Output the (X, Y) coordinate of the center of the cell containing the given text.  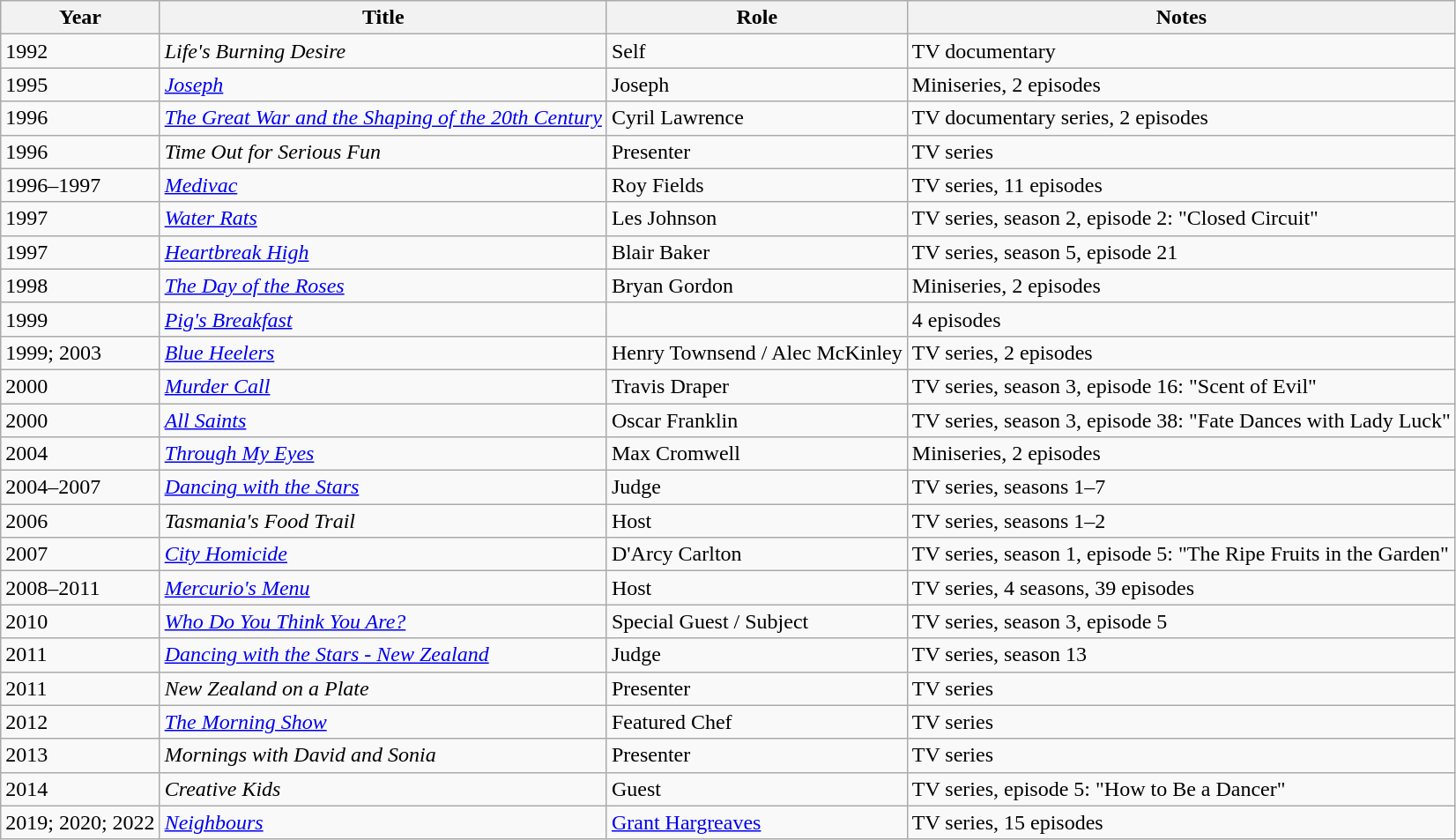
Cyril Lawrence (756, 118)
TV documentary series, 2 episodes (1181, 118)
Murder Call (383, 386)
2014 (80, 789)
Creative Kids (383, 789)
TV documentary (1181, 51)
City Homicide (383, 554)
Henry Townsend / Alec McKinley (756, 353)
Through My Eyes (383, 454)
Featured Chef (756, 722)
1992 (80, 51)
Self (756, 51)
Heartbreak High (383, 252)
D'Arcy Carlton (756, 554)
TV series, seasons 1–7 (1181, 487)
2010 (80, 621)
TV series, season 3, episode 16: "Scent of Evil" (1181, 386)
Grant Hargreaves (756, 822)
TV series, season 5, episode 21 (1181, 252)
TV series, seasons 1–2 (1181, 521)
Bryan Gordon (756, 286)
Water Rats (383, 219)
Roy Fields (756, 185)
Blue Heelers (383, 353)
2012 (80, 722)
Time Out for Serious Fun (383, 152)
2004–2007 (80, 487)
2007 (80, 554)
The Great War and the Shaping of the 20th Century (383, 118)
Dancing with the Stars (383, 487)
The Day of the Roses (383, 286)
1999; 2003 (80, 353)
Pig's Breakfast (383, 319)
4 episodes (1181, 319)
Year (80, 18)
Special Guest / Subject (756, 621)
TV series, season 3, episode 5 (1181, 621)
2006 (80, 521)
Blair Baker (756, 252)
TV series, season 2, episode 2: "Closed Circuit" (1181, 219)
TV series, episode 5: "How to Be a Dancer" (1181, 789)
TV series, 2 episodes (1181, 353)
Role (756, 18)
2008–2011 (80, 588)
Medivac (383, 185)
Life's Burning Desire (383, 51)
1999 (80, 319)
Mornings with David and Sonia (383, 755)
Notes (1181, 18)
Les Johnson (756, 219)
Travis Draper (756, 386)
TV series, season 13 (1181, 655)
TV series, season 1, episode 5: "The Ripe Fruits in the Garden" (1181, 554)
TV series, 11 episodes (1181, 185)
1998 (80, 286)
TV series, 4 seasons, 39 episodes (1181, 588)
2019; 2020; 2022 (80, 822)
Mercurio's Menu (383, 588)
The Morning Show (383, 722)
Guest (756, 789)
Max Cromwell (756, 454)
TV series, 15 episodes (1181, 822)
Who Do You Think You Are? (383, 621)
1995 (80, 85)
New Zealand on a Plate (383, 688)
2013 (80, 755)
Title (383, 18)
All Saints (383, 420)
Tasmania's Food Trail (383, 521)
2004 (80, 454)
Neighbours (383, 822)
1996–1997 (80, 185)
TV series, season 3, episode 38: "Fate Dances with Lady Luck" (1181, 420)
Dancing with the Stars - New Zealand (383, 655)
Oscar Franklin (756, 420)
